Scan for the cell matching the given text and deliver its (x, y) coordinate at center. 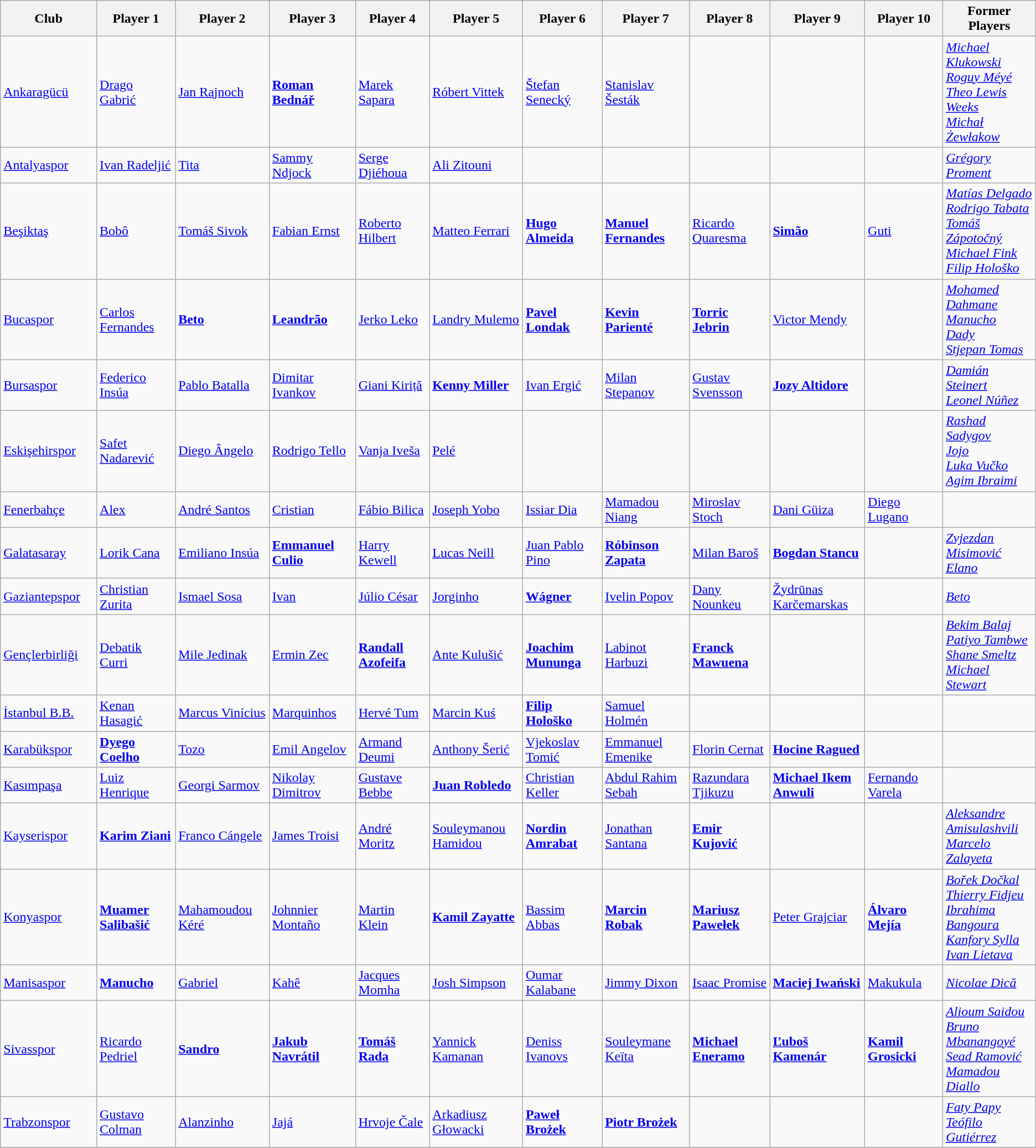
Gençlerbirliği (49, 654)
Beşiktaş (49, 231)
Muamer Salibašić (136, 917)
Eskişehirspor (49, 451)
Christian Keller (562, 786)
Carlos Fernandes (136, 319)
Cristian (312, 509)
Mile Jedinak (222, 654)
Ali Zitouni (476, 165)
Róbert Vittek (476, 92)
Vjekoslav Tomić (562, 749)
İstanbul B.B. (49, 713)
Anthony Šerić (476, 749)
Jan Rajnoch (222, 92)
Ivelin Popov (646, 596)
Labinot Harbuzi (646, 654)
Yannick Kamanan (476, 1049)
Fernando Varela (904, 786)
Ankaragücü (49, 92)
Jimmy Dixon (646, 983)
Paweł Brożek (562, 1122)
Gabriel (222, 983)
Joseph Yobo (476, 509)
Giani Kiriță (392, 385)
Nicolae Dică (990, 983)
Diego Ângelo (222, 451)
Manucho (136, 983)
Gustav Svensson (729, 385)
Milan Stepanov (646, 385)
Fábio Bilica (392, 509)
Jozy Altidore (817, 385)
Juan Pablo Pino (562, 553)
Juan Robledo (476, 786)
Vanja Iveša (392, 451)
Razundara Tjikuzu (729, 786)
Lorik Cana (136, 553)
Kenny Miller (476, 385)
Milan Baroš (729, 553)
Player 5 (476, 19)
Torric Jebrin (729, 319)
Lucas Neill (476, 553)
Alanzinho (222, 1122)
Miroslav Stoch (729, 509)
Emmanuel Emenike (646, 749)
Debatik Curri (136, 654)
Dimitar Ivankov (312, 385)
Gaziantepspor (49, 596)
Antalyaspor (49, 165)
Júlio César (392, 596)
Michael Eneramo (729, 1049)
Gustave Bebbe (392, 786)
Bekim Balaj Patiyo Tambwe Shane Smeltz Michael Stewart (990, 654)
Žydrūnas Karčemarskas (817, 596)
Piotr Brożek (646, 1122)
Hugo Almeida (562, 231)
Ivan (312, 596)
Kayserispor (49, 837)
Jakub Navrátil (312, 1049)
Randall Azofeifa (392, 654)
Former Players (990, 19)
Safet Nadarević (136, 451)
Nikolay Dimitrov (312, 786)
Landry Mulemo (476, 319)
Mariusz Pawełek (729, 917)
Isaac Promise (729, 983)
Ermin Zec (312, 654)
Bořek Dočkal Thierry Fidjeu Ibrahima Bangoura Kanfory Sylla Ivan Lietava (990, 917)
Alioum Saidou Bruno Mbanangoyé Sead Ramović Mamadou Diallo (990, 1049)
Bobô (136, 231)
Club (49, 19)
Zvjezdan Misimović Elano (990, 553)
Florin Cernat (729, 749)
Player 1 (136, 19)
Emir Kujović (729, 837)
Mamadou Niang (646, 509)
Fabian Ernst (312, 231)
Nordin Amrabat (562, 837)
Player 2 (222, 19)
Filip Hološko (562, 713)
Alex (136, 509)
Mahamoudou Kéré (222, 917)
Joachim Mununga (562, 654)
Karabükspor (49, 749)
Drago Gabrić (136, 92)
Guti (904, 231)
Jajá (312, 1122)
Ricardo Quaresma (729, 231)
Franck Mawuena (729, 654)
Hocine Ragued (817, 749)
Tita (222, 165)
Sammy Ndjock (312, 165)
Abdul Rahim Sebah (646, 786)
Jonathan Santana (646, 837)
Player 10 (904, 19)
Rodrigo Tello (312, 451)
Oumar Kalabane (562, 983)
Gustavo Colman (136, 1122)
Bucaspor (49, 319)
Matías Delgado Rodrigo Tabata Tomáš Zápotočný Michael Fink Filip Hološko (990, 231)
Kevin Parienté (646, 319)
Christian Zurita (136, 596)
Player 9 (817, 19)
Emiliano Insúa (222, 553)
Harry Kewell (392, 553)
Peter Grajciar (817, 917)
Player 6 (562, 19)
Arkadiusz Głowacki (476, 1122)
Marquinhos (312, 713)
Kasımpaşa (49, 786)
Marcin Robak (646, 917)
Emil Angelov (312, 749)
Sivasspor (49, 1049)
Dany Nounkeu (729, 596)
Michael Ikem Anwuli (817, 786)
Galatasaray (49, 553)
Luiz Henrique (136, 786)
Rashad Sadygov Jojo Luka Vučko Agim Ibraimi (990, 451)
Sandro (222, 1049)
Jorginho (476, 596)
Kamil Zayatte (476, 917)
Manisaspor (49, 983)
Damián Steinert Leonel Núñez (990, 385)
André Santos (222, 509)
Emmanuel Culio (312, 553)
Dyego Coelho (136, 749)
Samuel Holmén (646, 713)
Ivan Ergić (562, 385)
Marcin Kuś (476, 713)
Diego Lugano (904, 509)
Aleksandre Amisulashvili Marcelo Zalayeta (990, 837)
Róbinson Zapata (646, 553)
Marcus Vinícius (222, 713)
Ante Kulušić (476, 654)
Faty Papy Teófilo Gutiérrez (990, 1122)
Pablo Batalla (222, 385)
Franco Cángele (222, 837)
Ivan Radeljić (136, 165)
Deniss Ivanovs (562, 1049)
Jerko Leko (392, 319)
Josh Simpson (476, 983)
Grégory Proment (990, 165)
Player 4 (392, 19)
Trabzonspor (49, 1122)
James Troisi (312, 837)
Ricardo Pedriel (136, 1049)
Johnnier Montaño (312, 917)
Armand Deumi (392, 749)
Player 3 (312, 19)
Bogdan Stancu (817, 553)
Wágner (562, 596)
Martin Klein (392, 917)
Matteo Ferrari (476, 231)
Roman Bednář (312, 92)
Michael Klukowski Roguy Méyé Theo Lewis Weeks Michał Żewłakow (990, 92)
Player 7 (646, 19)
Bursaspor (49, 385)
Ľuboš Kamenár (817, 1049)
Kahê (312, 983)
Georgi Sarmov (222, 786)
Hrvoje Čale (392, 1122)
Roberto Hilbert (392, 231)
Fenerbahçe (49, 509)
Souleymane Keïta (646, 1049)
Mohamed Dahmane Manucho Dady Stjepan Tomas (990, 319)
Karim Ziani (136, 837)
Makukula (904, 983)
Štefan Senecký (562, 92)
Federico Insúa (136, 385)
Marek Sapara (392, 92)
Leandrão (312, 319)
Álvaro Mejía (904, 917)
Jacques Momha (392, 983)
Stanislav Šesták (646, 92)
Victor Mendy (817, 319)
Serge Djiéhoua (392, 165)
Bassim Abbas (562, 917)
Hervé Tum (392, 713)
Simão (817, 231)
Kamil Grosicki (904, 1049)
Pelé (476, 451)
Manuel Fernandes (646, 231)
Tomáš Sivok (222, 231)
Pavel Londak (562, 319)
Tomáš Rada (392, 1049)
Dani Güiza (817, 509)
Konyaspor (49, 917)
Kenan Hasagić (136, 713)
Ismael Sosa (222, 596)
Maciej Iwański (817, 983)
Souleymanou Hamidou (476, 837)
Player 8 (729, 19)
Tozo (222, 749)
Issiar Dia (562, 509)
André Moritz (392, 837)
